Search for the cell housing the specified text and yield its [x, y] center coordinate. 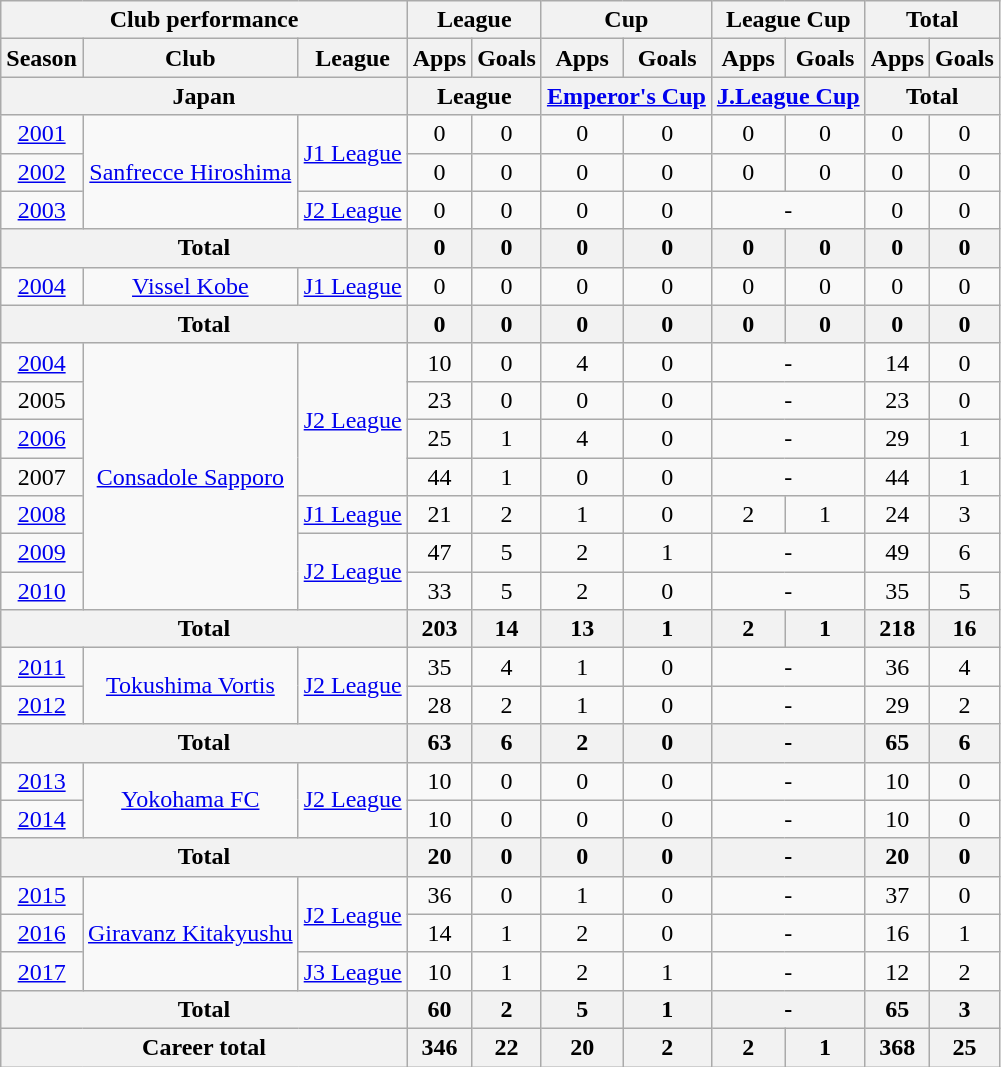
47 [439, 553]
21 [439, 515]
2007 [42, 477]
24 [897, 515]
Sanfrecce Hiroshima [190, 172]
Vissel Kobe [190, 286]
2016 [42, 933]
2008 [42, 515]
J3 League [352, 971]
49 [897, 553]
2012 [42, 705]
218 [897, 629]
346 [439, 1047]
2011 [42, 667]
203 [439, 629]
Career total [204, 1047]
Giravanz Kitakyushu [190, 933]
33 [439, 591]
Tokushima Vortis [190, 686]
2010 [42, 591]
2017 [42, 971]
12 [897, 971]
2001 [42, 134]
Cup [626, 20]
Yokohama FC [190, 800]
2014 [42, 819]
368 [897, 1047]
2009 [42, 553]
60 [439, 1009]
2006 [42, 438]
37 [897, 895]
Consadole Sapporo [190, 476]
Japan [204, 96]
13 [582, 629]
63 [439, 743]
2013 [42, 781]
28 [439, 705]
2002 [42, 172]
Club performance [204, 20]
2005 [42, 400]
Emperor's Cup [626, 96]
Club [190, 58]
2003 [42, 210]
Season [42, 58]
J.League Cup [788, 96]
22 [507, 1047]
2015 [42, 895]
League Cup [788, 20]
